Return [x, y] of the center of cell containing provided text 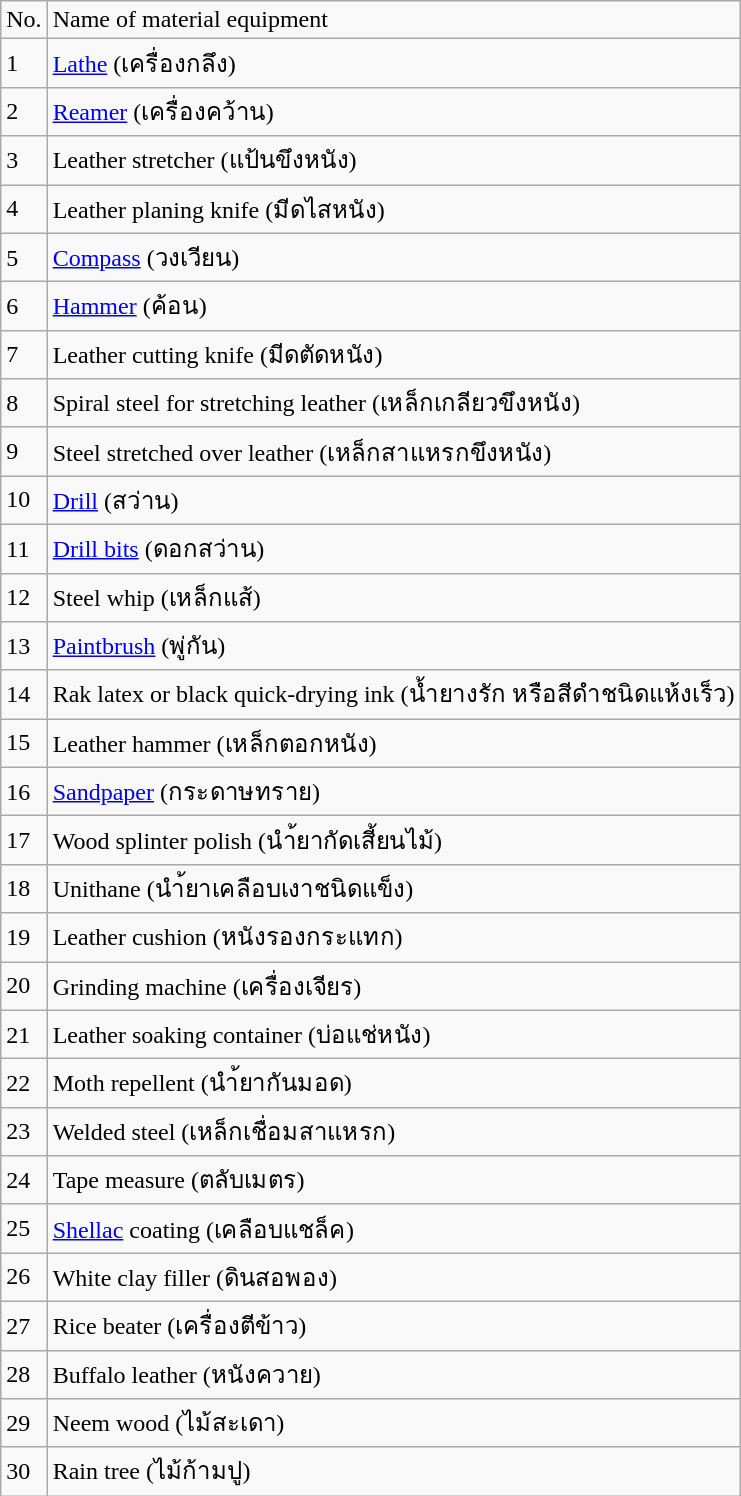
Rain tree (ไม้ก้ามปู) [394, 1472]
No. [24, 20]
Name of material equipment [394, 20]
29 [24, 1424]
12 [24, 598]
20 [24, 986]
Drill bits (ดอกสว่าน) [394, 548]
17 [24, 840]
Steel whip (เหล็กแส้) [394, 598]
8 [24, 404]
Drill (สว่าน) [394, 500]
28 [24, 1374]
Paintbrush (พู่กัน) [394, 646]
27 [24, 1326]
Buffalo leather (หนังควาย) [394, 1374]
2 [24, 112]
6 [24, 306]
Welded steel (เหล็กเชื่อมสาแหรก) [394, 1132]
Hammer (ค้อน) [394, 306]
Tape measure (ตลับเมตร) [394, 1180]
Neem wood (ไม้สะเดา) [394, 1424]
10 [24, 500]
White clay filler (ดินสอพอง) [394, 1278]
Grinding machine (เครื่องเจียร) [394, 986]
Moth repellent (นำ้ยากันมอด) [394, 1084]
21 [24, 1034]
Compass (วงเวียน) [394, 258]
4 [24, 208]
Leather planing knife (มีดไสหนัง) [394, 208]
15 [24, 744]
25 [24, 1228]
Reamer (เครื่องคว้าน) [394, 112]
24 [24, 1180]
22 [24, 1084]
30 [24, 1472]
Wood splinter polish (นำ้ยากัดเสี้ยนไม้) [394, 840]
1 [24, 64]
Spiral steel for stretching leather (เหล็กเกลียวขึงหนัง) [394, 404]
Unithane (นำ้ยาเคลือบเงาชนิดแข็ง) [394, 888]
Steel stretched over leather (เหล็กสาแหรกขึงหนัง) [394, 452]
23 [24, 1132]
Leather cutting knife (มีดตัดหนัง) [394, 354]
Lathe (เครื่องกลึง) [394, 64]
7 [24, 354]
16 [24, 792]
11 [24, 548]
3 [24, 160]
13 [24, 646]
Leather stretcher (แป้นขึงหนัง) [394, 160]
Leather hammer (เหล็กตอกหนัง) [394, 744]
Shellac coating (เคลือบแชล็ค) [394, 1228]
Rice beater (เครื่องตีข้าว) [394, 1326]
Sandpaper (กระดาษทราย) [394, 792]
Leather soaking container (บ่อแช่หนัง) [394, 1034]
18 [24, 888]
14 [24, 694]
19 [24, 938]
5 [24, 258]
9 [24, 452]
Leather cushion (หนังรองกระแทก) [394, 938]
26 [24, 1278]
Rak latex or black quick-drying ink (น้ำยางรัก หรือสีดำชนิดแห้งเร็ว) [394, 694]
